Search for the cell housing the specified text and yield its [x, y] center coordinate. 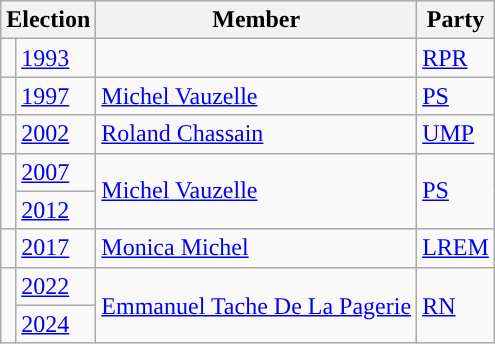
Party [456, 20]
Election [48, 20]
Roland Chassain [256, 134]
2022 [56, 286]
1993 [56, 58]
2002 [56, 134]
Member [256, 20]
RPR [456, 58]
UMP [456, 134]
RN [456, 305]
2017 [56, 248]
2012 [56, 210]
2024 [56, 324]
Monica Michel [256, 248]
Emmanuel Tache De La Pagerie [256, 305]
1997 [56, 96]
LREM [456, 248]
2007 [56, 172]
